Search for the cell housing the specified text and yield its (X, Y) center coordinate. 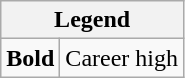
Bold (30, 58)
Legend (92, 20)
Career high (122, 58)
